Return [X, Y] of the center of cell containing provided text 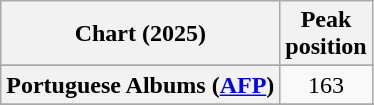
163 [326, 85]
Portuguese Albums (AFP) [140, 85]
Chart (2025) [140, 34]
Peakposition [326, 34]
